Search for the cell housing the specified text and yield its [x, y] center coordinate. 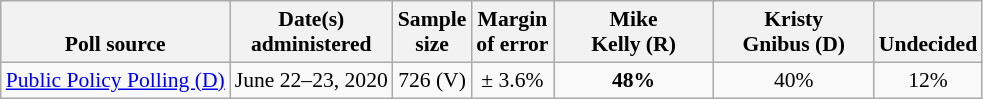
MikeKelly (R) [634, 32]
12% [928, 80]
Date(s)administered [312, 32]
Marginof error [512, 32]
KristyGnibus (D) [794, 32]
726 (V) [432, 80]
48% [634, 80]
Undecided [928, 32]
40% [794, 80]
June 22–23, 2020 [312, 80]
Public Policy Polling (D) [116, 80]
± 3.6% [512, 80]
Samplesize [432, 32]
Poll source [116, 32]
